Identify which cell holds the provided text, then report its [X, Y] central coordinate. 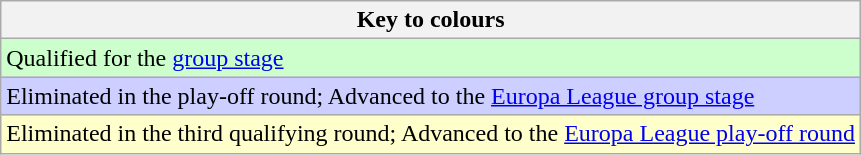
Eliminated in the play-off round; Advanced to the Europa League group stage [431, 96]
Eliminated in the third qualifying round; Advanced to the Europa League play-off round [431, 134]
Key to colours [431, 20]
Qualified for the group stage [431, 58]
